Locate the cell with the specified text and output its [X, Y] center coordinate. 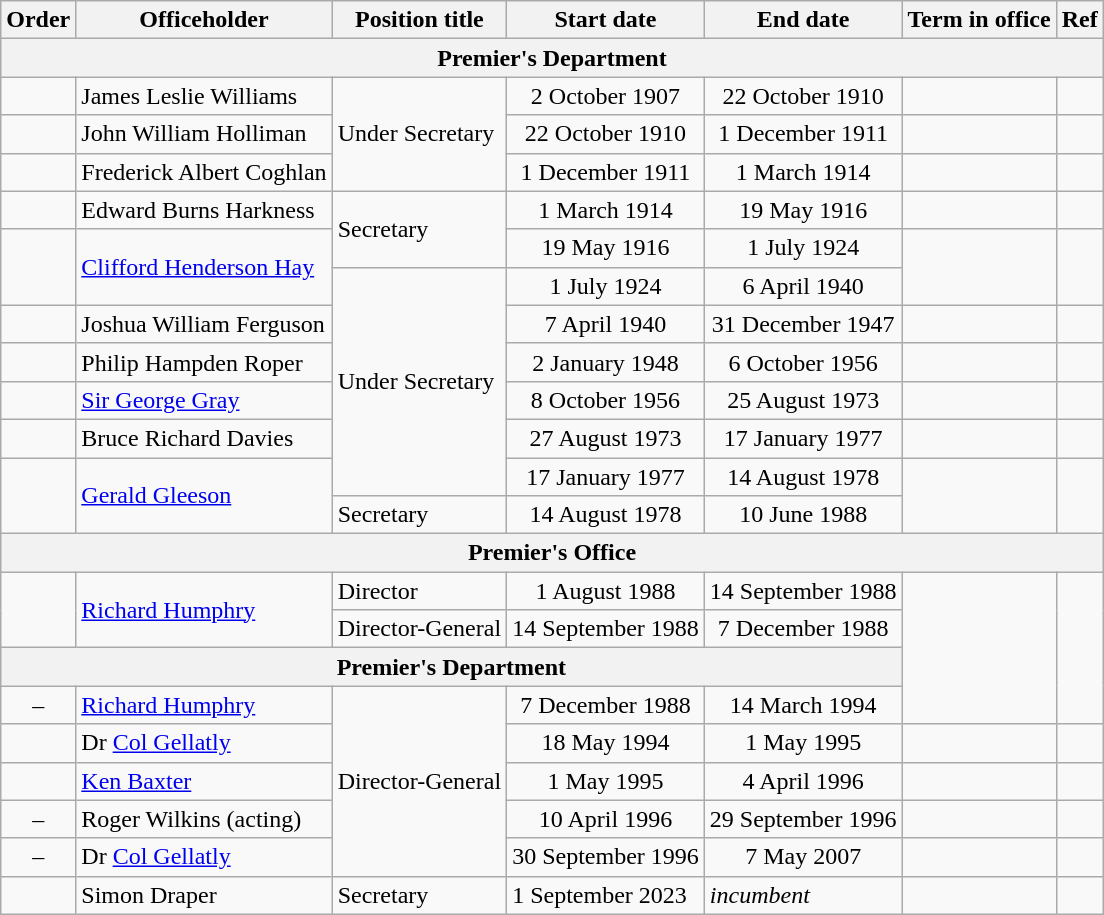
Order [38, 20]
James Leslie Williams [204, 96]
Director [419, 591]
7 April 1940 [606, 324]
Officeholder [204, 20]
Sir George Gray [204, 400]
6 April 1940 [803, 286]
End date [803, 20]
8 October 1956 [606, 400]
Edward Burns Harkness [204, 210]
John William Holliman [204, 134]
27 August 1973 [606, 438]
Clifford Henderson Hay [204, 267]
18 May 1994 [606, 743]
incumbent [803, 895]
Bruce Richard Davies [204, 438]
Philip Hampden Roper [204, 362]
Frederick Albert Coghlan [204, 172]
10 June 1988 [803, 515]
14 March 1994 [803, 705]
Position title [419, 20]
1 August 1988 [606, 591]
Ref [1080, 20]
31 December 1947 [803, 324]
10 April 1996 [606, 819]
2 October 1907 [606, 96]
Joshua William Ferguson [204, 324]
25 August 1973 [803, 400]
Simon Draper [204, 895]
1 September 2023 [606, 895]
29 September 1996 [803, 819]
2 January 1948 [606, 362]
6 October 1956 [803, 362]
7 May 2007 [803, 857]
Term in office [979, 20]
Roger Wilkins (acting) [204, 819]
30 September 1996 [606, 857]
4 April 1996 [803, 781]
Gerald Gleeson [204, 496]
Premier's Office [552, 553]
Start date [606, 20]
Ken Baxter [204, 781]
